Provide the [X, Y] coordinate of the cell's center where the given text is located.  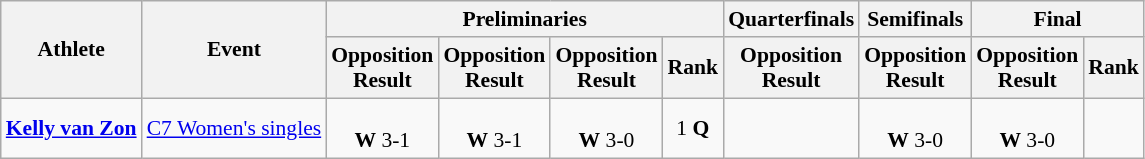
Kelly van Zon [72, 128]
Quarterfinals [791, 19]
Event [234, 50]
Preliminaries [524, 19]
C7 Women's singles [234, 128]
Semifinals [915, 19]
1 Q [694, 128]
Athlete [72, 50]
Final [1058, 19]
